Pinpoint the cell where the given text exists, returning its (X, Y) midpoint coordinate. 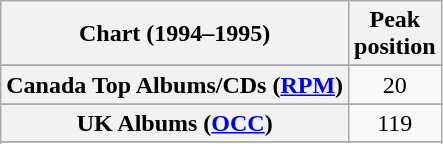
119 (395, 123)
Chart (1994–1995) (175, 34)
Canada Top Albums/CDs (RPM) (175, 85)
20 (395, 85)
Peakposition (395, 34)
UK Albums (OCC) (175, 123)
